Pinpoint the cell where the given text exists, returning its [x, y] midpoint coordinate. 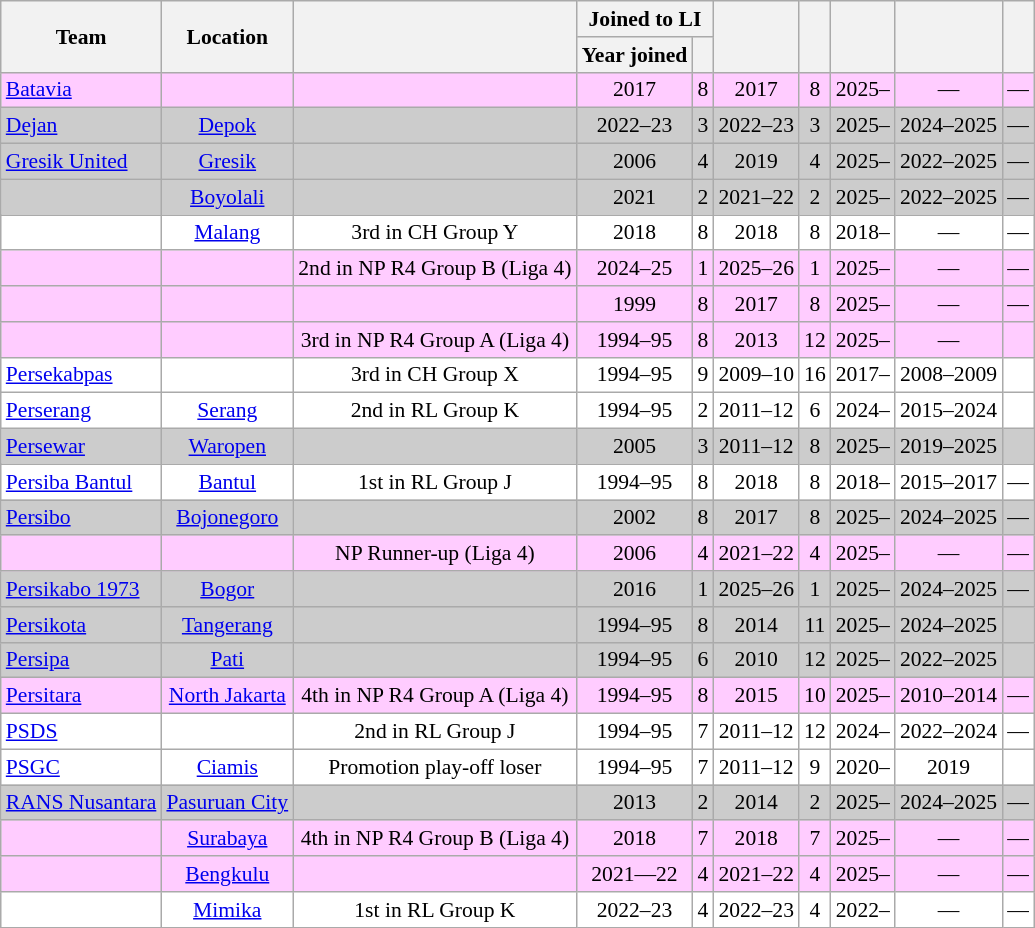
2017– [863, 375]
2nd in RL Group J [434, 732]
Batavia [82, 90]
1st in RL Group K [434, 910]
Perserang [82, 411]
Year joined [635, 55]
Serang [227, 411]
Pati [227, 660]
Team [82, 36]
2009–10 [756, 375]
Dejan [82, 126]
Tangerang [227, 625]
Persipa [82, 660]
Persibo [82, 518]
2022– [863, 910]
2010–2014 [948, 696]
Boyolali [227, 197]
Malang [227, 233]
Persikota [82, 625]
2019–2025 [948, 447]
Persiba Bantul [82, 482]
North Jakarta [227, 696]
RANS Nusantara [82, 803]
2015 [756, 696]
2nd in NP R4 Group B (Liga 4) [434, 269]
Ciamis [227, 767]
Waropen [227, 447]
Persikabo 1973 [82, 589]
2021 [635, 197]
3rd in CH Group Y [434, 233]
2022–2024 [948, 732]
16 [815, 375]
Depok [227, 126]
3rd in NP R4 Group A (Liga 4) [434, 340]
2010 [756, 660]
2021—22 [635, 874]
Bogor [227, 589]
4th in NP R4 Group B (Liga 4) [434, 839]
Persewar [82, 447]
Gresik [227, 162]
2005 [635, 447]
1999 [635, 304]
NP Runner-up (Liga 4) [434, 554]
Surabaya [227, 839]
2016 [635, 589]
Bengkulu [227, 874]
Pasuruan City [227, 803]
Persitara [82, 696]
Mimika [227, 910]
2008–2009 [948, 375]
Location [227, 36]
4th in NP R4 Group A (Liga 4) [434, 696]
11 [815, 625]
Promotion play-off loser [434, 767]
2002 [635, 518]
3rd in CH Group X [434, 375]
Gresik United [82, 162]
Bojonegoro [227, 518]
2015–2017 [948, 482]
1st in RL Group J [434, 482]
PSGC [82, 767]
10 [815, 696]
2024–25 [635, 269]
PSDS [82, 732]
Persekabpas [82, 375]
Bantul [227, 482]
2nd in RL Group K [434, 411]
2015–2024 [948, 411]
Joined to LI [646, 19]
2020– [863, 767]
